Return the (x, y) coordinate for the center point of the cell that contains the specified text.  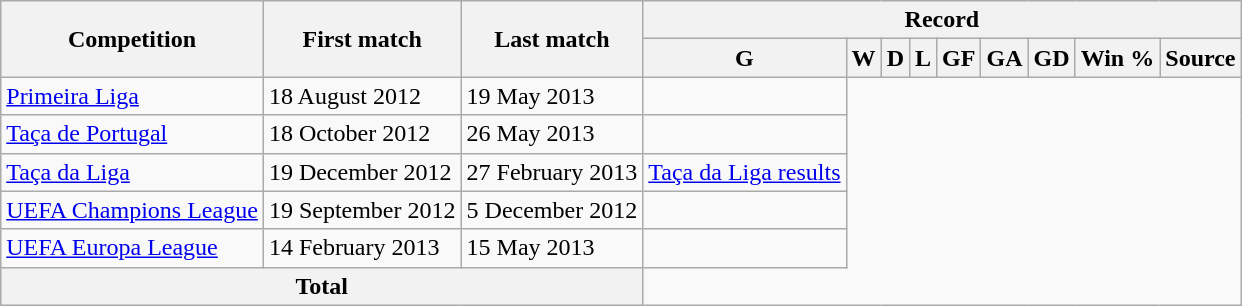
26 May 2013 (552, 134)
Last match (552, 39)
18 October 2012 (362, 134)
Taça da Liga (132, 172)
Taça da Liga results (744, 172)
L (924, 58)
First match (362, 39)
19 May 2013 (552, 96)
19 December 2012 (362, 172)
GA (1004, 58)
GF (959, 58)
19 September 2012 (362, 210)
14 February 2013 (362, 248)
Source (1200, 58)
GD (1052, 58)
27 February 2013 (552, 172)
UEFA Champions League (132, 210)
UEFA Europa League (132, 248)
18 August 2012 (362, 96)
5 December 2012 (552, 210)
D (895, 58)
Taça de Portugal (132, 134)
Total (322, 286)
Win % (1118, 58)
15 May 2013 (552, 248)
Record (942, 20)
Primeira Liga (132, 96)
W (864, 58)
Competition (132, 39)
G (744, 58)
